Scan for the cell matching the given text and deliver its (X, Y) coordinate at center. 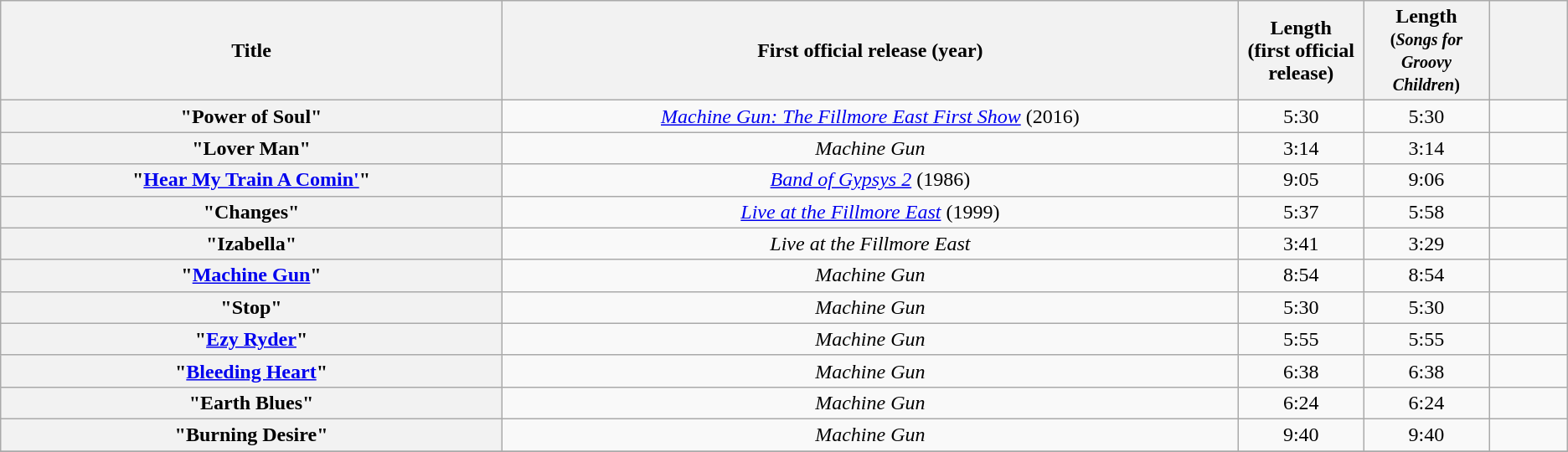
5:58 (1426, 212)
3:41 (1301, 244)
Live at the Fillmore East (1999) (869, 212)
9:05 (1301, 180)
3:29 (1426, 244)
"Lover Man" (251, 148)
Machine Gun: The Fillmore East First Show (2016) (869, 116)
"Burning Desire" (251, 434)
"Stop" (251, 307)
5:37 (1301, 212)
"Hear My Train A Comin'" (251, 180)
Length(Songs for Groovy Children) (1426, 50)
"Power of Soul" (251, 116)
Band of Gypsys 2 (1986) (869, 180)
Live at the Fillmore East (869, 244)
Title (251, 50)
"Changes" (251, 212)
"Ezy Ryder" (251, 339)
First official release (year) (869, 50)
"Izabella" (251, 244)
"Machine Gun" (251, 275)
"Earth Blues" (251, 403)
"Bleeding Heart" (251, 371)
9:06 (1426, 180)
Length(first official release) (1301, 50)
